Determine the (X, Y) coordinate at the center of the cell enclosing the given text.  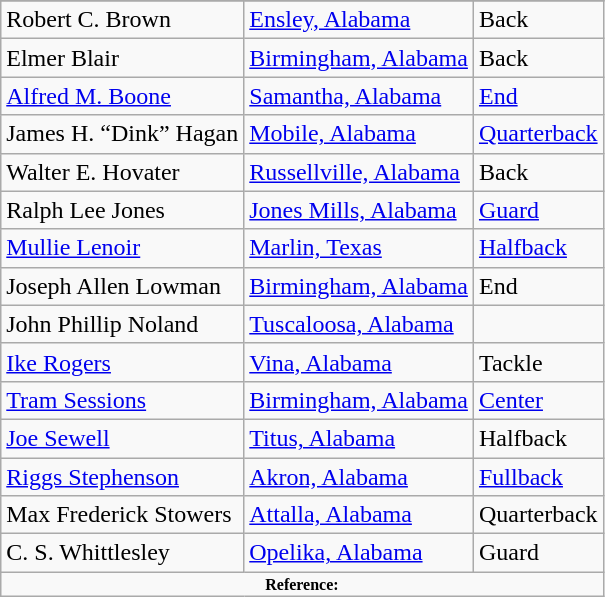
Jones Mills, Alabama (359, 210)
Samantha, Alabama (359, 96)
Vina, Alabama (359, 362)
Max Frederick Stowers (122, 515)
Mobile, Alabama (359, 134)
Tuscaloosa, Alabama (359, 324)
Titus, Alabama (359, 438)
James H. “Dink” Hagan (122, 134)
Mullie Lenoir (122, 248)
Marlin, Texas (359, 248)
Walter E. Hovater (122, 172)
Ensley, Alabama (359, 20)
Joseph Allen Lowman (122, 286)
Ike Rogers (122, 362)
Ralph Lee Jones (122, 210)
Alfred M. Boone (122, 96)
Elmer Blair (122, 58)
Russellville, Alabama (359, 172)
Robert C. Brown (122, 20)
Reference: (302, 584)
Attalla, Alabama (359, 515)
Joe Sewell (122, 438)
Opelika, Alabama (359, 553)
C. S. Whittlesley (122, 553)
Riggs Stephenson (122, 477)
Tackle (538, 362)
Fullback (538, 477)
Tram Sessions (122, 400)
Center (538, 400)
Akron, Alabama (359, 477)
John Phillip Noland (122, 324)
